Identify which cell holds the provided text, then report its [X, Y] central coordinate. 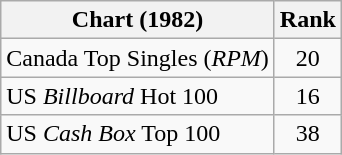
20 [308, 58]
US Cash Box Top 100 [138, 134]
Canada Top Singles (RPM) [138, 58]
38 [308, 134]
US Billboard Hot 100 [138, 96]
Chart (1982) [138, 20]
16 [308, 96]
Rank [308, 20]
